Capture the cell that displays the provided text and extract its (X, Y) central coordinate. 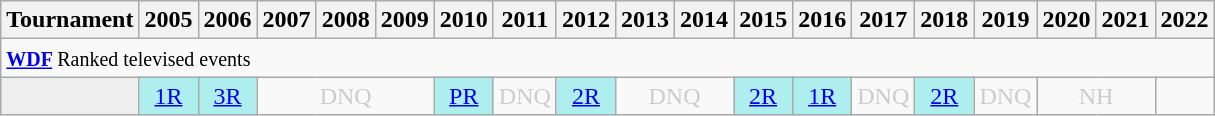
2020 (1066, 20)
2022 (1184, 20)
2010 (464, 20)
2008 (346, 20)
2006 (228, 20)
2015 (764, 20)
2021 (1126, 20)
2007 (286, 20)
2009 (404, 20)
2016 (822, 20)
2011 (524, 20)
WDF Ranked televised events (608, 58)
2017 (884, 20)
2018 (944, 20)
Tournament (70, 20)
2012 (586, 20)
2014 (704, 20)
2019 (1006, 20)
NH (1096, 96)
PR (464, 96)
3R (228, 96)
2013 (644, 20)
2005 (168, 20)
